Identify which cell holds the provided text, then report its [X, Y] central coordinate. 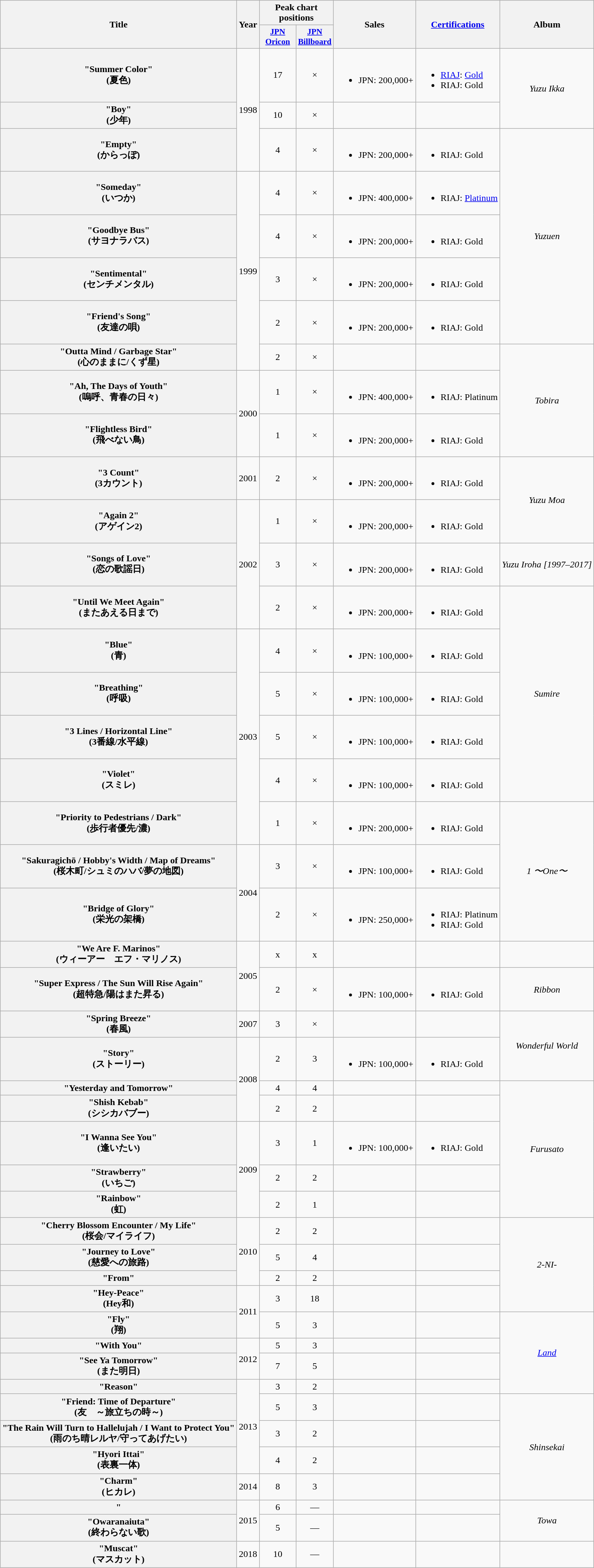
2010 [248, 1252]
"Violet"(スミレ) [119, 780]
"Bridge of Glory"(栄光の架橋) [119, 914]
1 〜One〜 [547, 871]
2009 [248, 1170]
Title [119, 24]
Tobira [547, 400]
"Songs of Love"(恋の歌謡日) [119, 564]
6 [278, 1507]
Certifications [458, 24]
Yuzu Iroha [1997–2017] [547, 564]
"Charm"(ヒカレ) [119, 1487]
Album [547, 24]
8 [278, 1487]
"Shish Kebab"(シシカバブー) [119, 1109]
"Reason" [119, 1386]
Land [547, 1353]
1998 [248, 110]
Ribbon [547, 989]
"Journey to Love"(慈愛への旅路) [119, 1258]
Peak chart positions [296, 13]
RIAJ: PlatinumRIAJ: Gold [458, 914]
2012 [248, 1359]
2007 [248, 1024]
"Fly"(翔) [119, 1325]
7 [278, 1366]
2004 [248, 893]
"Outta Mind / Garbage Star"(心のままに/くず星) [119, 357]
2011 [248, 1312]
Yuzu Moa [547, 500]
2015 [248, 1521]
JPNBillboard [315, 37]
"Rainbow"(虹) [119, 1205]
"Story"(ストーリー) [119, 1059]
2000 [248, 413]
Wonderful World [547, 1046]
2013 [248, 1426]
Furusato [547, 1149]
"3 Lines / Horizontal Line"(3番線/水平線) [119, 737]
"Summer Color"(夏色) [119, 75]
"Muscat"(マスカット) [119, 1554]
"The Rain Will Turn to Hallelujah / I Want to Protect You"(雨のち晴レルヤ/守ってあげたい) [119, 1434]
JPN: 250,000+ [375, 914]
"Someday"(いつか) [119, 193]
"Boy"(少年) [119, 115]
Year [248, 24]
"Hyori Ittai"(表裏一体) [119, 1460]
"We Are F. Marinos"(ウィーアー エフ・マリノス) [119, 954]
"From" [119, 1278]
"Priority to Pedestrians / Dark"(歩行者優先/濃) [119, 823]
2005 [248, 976]
"Hey-Peace"(Hey和) [119, 1298]
"Owaranaiuta"(終わらない歌) [119, 1528]
RIAJ: GoldRIAJ: Gold [458, 75]
Sales [375, 24]
"Until We Meet Again"(またあえる日まで) [119, 608]
"Empty"(からっぽ) [119, 150]
"Cherry Blossom Encounter / My Life"(桜会/マイライフ) [119, 1231]
"Goodbye Bus"(サヨナラバス) [119, 236]
2001 [248, 478]
2003 [248, 737]
"With You" [119, 1346]
"Friend's Song"(友達の唄) [119, 323]
"Blue"(青) [119, 651]
"Spring Breeze"(春風) [119, 1024]
"Breathing"(呼吸) [119, 694]
"Sakuragichō / Hobby's Width / Map of Dreams"(桜木町/シュミのハバ/夢の地図) [119, 866]
18 [315, 1298]
2014 [248, 1487]
2002 [248, 564]
"Flightless Bird"(飛べない鳥) [119, 435]
Towa [547, 1521]
2-NI- [547, 1264]
"See Ya Tomorrow"(また明日) [119, 1366]
17 [278, 75]
Yuzuen [547, 236]
Yuzu Ikka [547, 88]
2008 [248, 1079]
1999 [248, 271]
Shinsekai [547, 1447]
"Sentimental"(センチメンタル) [119, 279]
"Strawberry"(いちご) [119, 1178]
"Ah, The Days of Youth"(嗚呼、青春の日々) [119, 392]
"Again 2"(アゲイン2) [119, 522]
JPNOricon [278, 37]
"Super Express / The Sun Will Rise Again"(超特急/陽はまた昇る) [119, 989]
"3 Count"(3カウント) [119, 478]
"I Wanna See You"(逢いたい) [119, 1143]
2018 [248, 1554]
Sumire [547, 694]
"Yesterday and Tomorrow" [119, 1088]
"Friend: Time of Departure"(友 ～旅立ちの時～) [119, 1407]
" [119, 1507]
